Output the [x, y] coordinate of the center of the cell containing the given text.  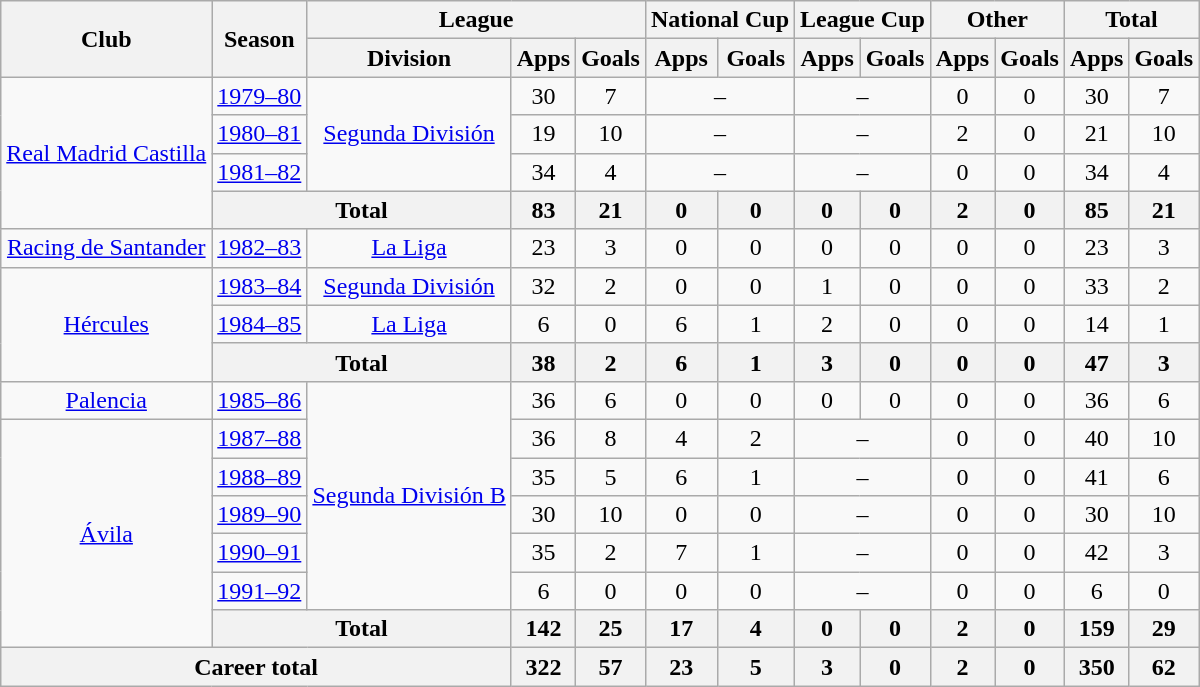
322 [543, 667]
League Cup [863, 20]
Club [106, 39]
Ávila [106, 533]
62 [1164, 667]
1991–92 [260, 591]
38 [543, 362]
Season [260, 39]
142 [543, 629]
1979–80 [260, 96]
42 [1096, 553]
1981–82 [260, 172]
1987–88 [260, 438]
14 [1096, 324]
League [476, 20]
159 [1096, 629]
17 [681, 629]
83 [543, 210]
Career total [256, 667]
29 [1164, 629]
Real Madrid Castilla [106, 153]
32 [543, 286]
1989–90 [260, 515]
Palencia [106, 400]
8 [611, 438]
57 [611, 667]
1980–81 [260, 134]
Racing de Santander [106, 248]
Segunda División B [409, 495]
85 [1096, 210]
1990–91 [260, 553]
Other [997, 20]
1983–84 [260, 286]
1988–89 [260, 477]
Division [409, 58]
1985–86 [260, 400]
1982–83 [260, 248]
1984–85 [260, 324]
33 [1096, 286]
47 [1096, 362]
40 [1096, 438]
19 [543, 134]
350 [1096, 667]
National Cup [720, 20]
Hércules [106, 324]
25 [611, 629]
41 [1096, 477]
